Locate the cell with the specified text and output its (x, y) center coordinate. 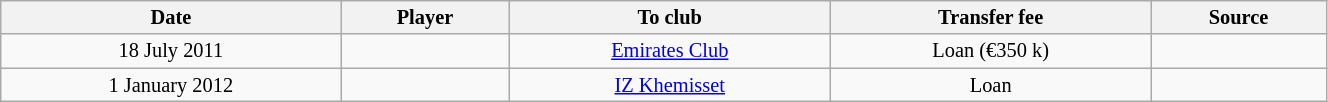
Emirates Club (670, 51)
IZ Khemisset (670, 85)
1 January 2012 (171, 85)
Source (1239, 17)
Date (171, 17)
Player (425, 17)
Transfer fee (991, 17)
To club (670, 17)
Loan (€350 k) (991, 51)
Loan (991, 85)
18 July 2011 (171, 51)
